Detect which cell encompasses the target text, then output its (x, y) center coordinate. 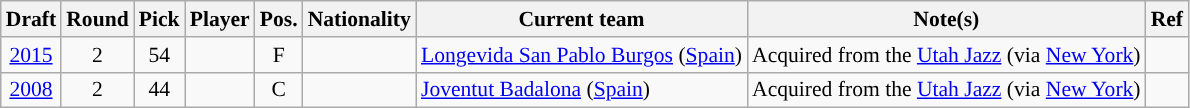
2015 (31, 55)
F (279, 55)
Pos. (279, 19)
44 (160, 90)
Joventut Badalona (Spain) (582, 90)
Round (98, 19)
Draft (31, 19)
Player (220, 19)
54 (160, 55)
Current team (582, 19)
2008 (31, 90)
C (279, 90)
Longevida San Pablo Burgos (Spain) (582, 55)
Note(s) (946, 19)
Pick (160, 19)
Ref (1167, 19)
Nationality (360, 19)
